Identify which cell holds the provided text, then report its [X, Y] central coordinate. 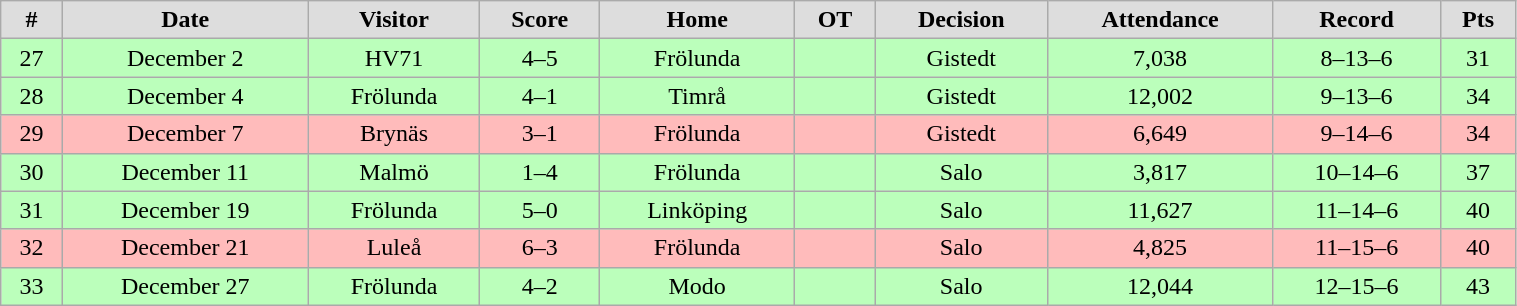
8–13–6 [1356, 58]
30 [32, 172]
29 [32, 134]
5–0 [540, 210]
Home [696, 20]
OT [835, 20]
Modo [696, 286]
December 11 [185, 172]
HV71 [394, 58]
12,044 [1160, 286]
Linköping [696, 210]
43 [1478, 286]
Visitor [394, 20]
4–5 [540, 58]
32 [32, 248]
Attendance [1160, 20]
6–3 [540, 248]
7,038 [1160, 58]
4,825 [1160, 248]
# [32, 20]
December 2 [185, 58]
December 21 [185, 248]
Timrå [696, 96]
9–14–6 [1356, 134]
12,002 [1160, 96]
10–14–6 [1356, 172]
3,817 [1160, 172]
Record [1356, 20]
Malmö [394, 172]
December 7 [185, 134]
3–1 [540, 134]
Pts [1478, 20]
December 27 [185, 286]
6,649 [1160, 134]
Decision [961, 20]
Score [540, 20]
Brynäs [394, 134]
1–4 [540, 172]
4–2 [540, 286]
4–1 [540, 96]
37 [1478, 172]
11–15–6 [1356, 248]
Luleå [394, 248]
12–15–6 [1356, 286]
28 [32, 96]
11–14–6 [1356, 210]
27 [32, 58]
December 4 [185, 96]
9–13–6 [1356, 96]
33 [32, 286]
Date [185, 20]
December 19 [185, 210]
11,627 [1160, 210]
